Determine the (x, y) coordinate at the center of the cell enclosing the given text.  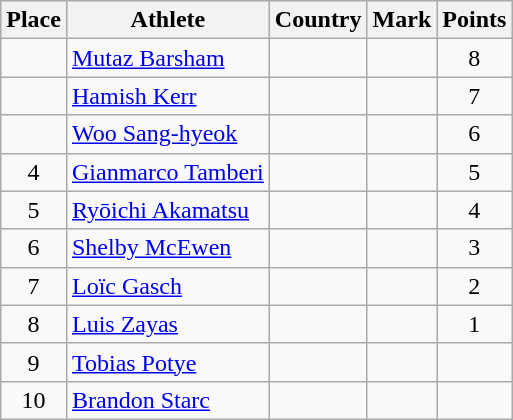
Gianmarco Tamberi (168, 172)
Tobias Potye (168, 362)
Hamish Kerr (168, 96)
Mark (402, 20)
Loïc Gasch (168, 286)
Points (474, 20)
Luis Zayas (168, 324)
Mutaz Barsham (168, 58)
Place (34, 20)
9 (34, 362)
Woo Sang-hyeok (168, 134)
Athlete (168, 20)
Country (318, 20)
3 (474, 248)
Ryōichi Akamatsu (168, 210)
2 (474, 286)
Brandon Starc (168, 400)
1 (474, 324)
Shelby McEwen (168, 248)
10 (34, 400)
